From the cell containing the given text, extract its center point as [X, Y] coordinate. 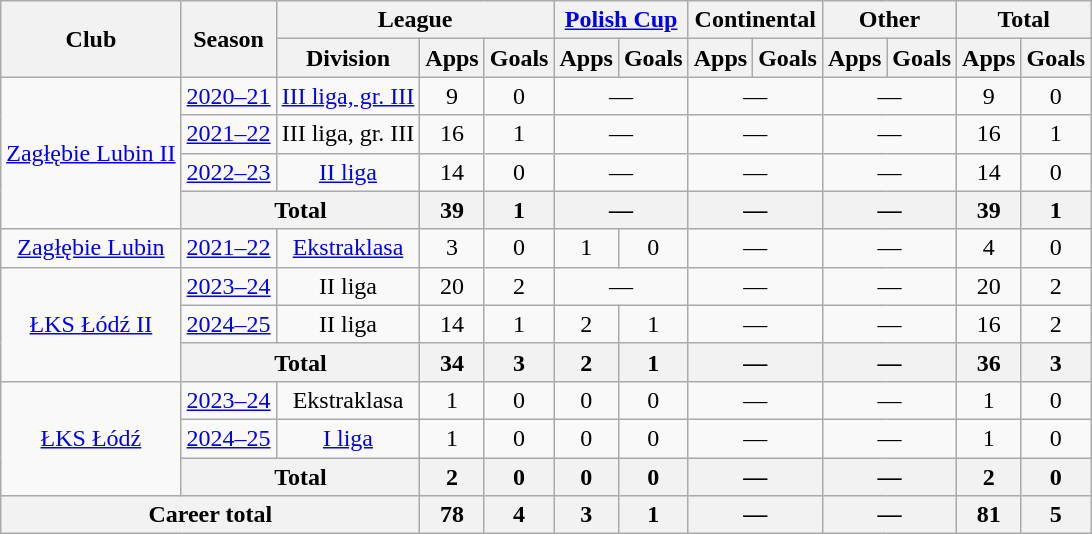
2020–21 [228, 96]
2022–23 [228, 172]
34 [452, 362]
Polish Cup [621, 20]
Club [91, 39]
ŁKS Łódź II [91, 324]
Zagłębie Lubin II [91, 153]
Zagłębie Lubin [91, 248]
I liga [348, 438]
81 [989, 515]
Continental [755, 20]
36 [989, 362]
78 [452, 515]
Season [228, 39]
Division [348, 58]
League [415, 20]
Career total [210, 515]
5 [1056, 515]
ŁKS Łódź [91, 438]
Other [889, 20]
